Detect which cell encompasses the target text, then output its [x, y] center coordinate. 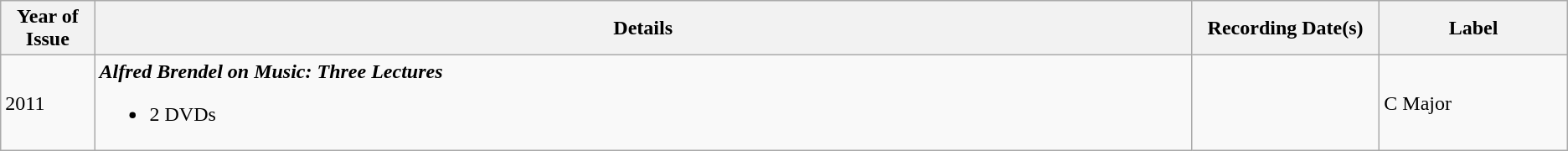
Alfred Brendel on Music: Three Lectures2 DVDs [643, 102]
Recording Date(s) [1285, 29]
Label [1473, 29]
Year of Issue [48, 29]
Details [643, 29]
C Major [1473, 102]
2011 [48, 102]
